For the text-containing cell, return its midpoint in [x, y] coordinate format. 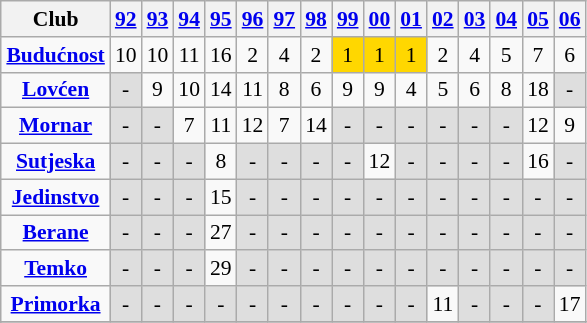
94 [189, 19]
97 [284, 19]
05 [538, 19]
93 [158, 19]
Primorka [56, 304]
98 [316, 19]
04 [506, 19]
Jedinstvo [56, 197]
99 [348, 19]
06 [570, 19]
Sutjeska [56, 162]
00 [380, 19]
Temko [56, 269]
18 [538, 90]
Berane [56, 233]
17 [570, 304]
Club [56, 19]
01 [411, 19]
92 [126, 19]
02 [443, 19]
Budućnost [56, 55]
Mornar [56, 126]
95 [221, 19]
15 [221, 197]
27 [221, 233]
03 [475, 19]
29 [221, 269]
96 [253, 19]
Lovćen [56, 90]
